Pinpoint the cell where the given text exists, returning its [X, Y] midpoint coordinate. 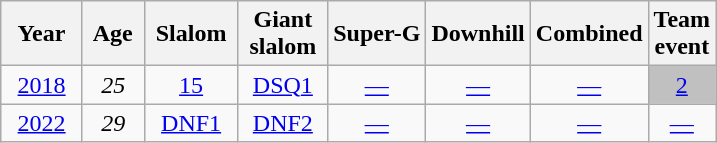
DNF1 [191, 123]
DSQ1 [283, 85]
Giant slalom [283, 34]
Downhill [478, 34]
25 [113, 85]
Year [42, 34]
15 [191, 85]
Slalom [191, 34]
DNF2 [283, 123]
Super-G [377, 34]
2022 [42, 123]
2018 [42, 85]
29 [113, 123]
2 [682, 85]
Combined [589, 34]
Teamevent [682, 34]
Age [113, 34]
